Detect which cell encompasses the target text, then output its (x, y) center coordinate. 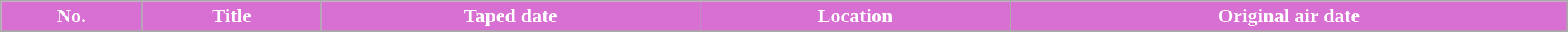
Taped date (510, 16)
Location (855, 16)
No. (71, 16)
Original air date (1289, 16)
Title (232, 16)
